Determine the [x, y] coordinate at the center of the cell enclosing the given text.  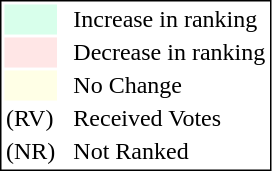
Decrease in ranking [170, 53]
No Change [170, 85]
(NR) [30, 151]
(RV) [30, 119]
Increase in ranking [170, 19]
Received Votes [170, 119]
Not Ranked [170, 151]
